Pinpoint the cell where the given text exists, returning its (X, Y) midpoint coordinate. 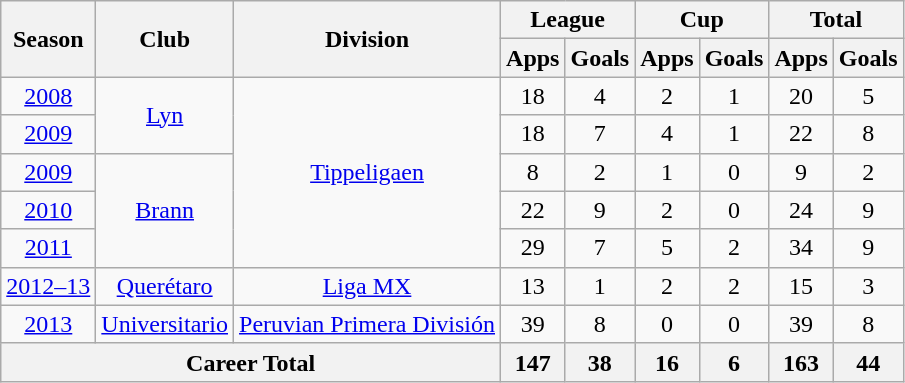
Tippeligaen (368, 172)
38 (600, 362)
2011 (48, 248)
League (568, 20)
16 (667, 362)
163 (801, 362)
Universitario (165, 324)
2010 (48, 210)
Cup (702, 20)
Season (48, 39)
34 (801, 248)
13 (533, 286)
2008 (48, 96)
3 (868, 286)
6 (734, 362)
Career Total (251, 362)
44 (868, 362)
Club (165, 39)
Peruvian Primera División (368, 324)
Division (368, 39)
29 (533, 248)
20 (801, 96)
Lyn (165, 115)
24 (801, 210)
15 (801, 286)
2012–13 (48, 286)
Liga MX (368, 286)
Total (836, 20)
Querétaro (165, 286)
147 (533, 362)
2013 (48, 324)
Brann (165, 210)
